Detect which cell encompasses the target text, then output its [x, y] center coordinate. 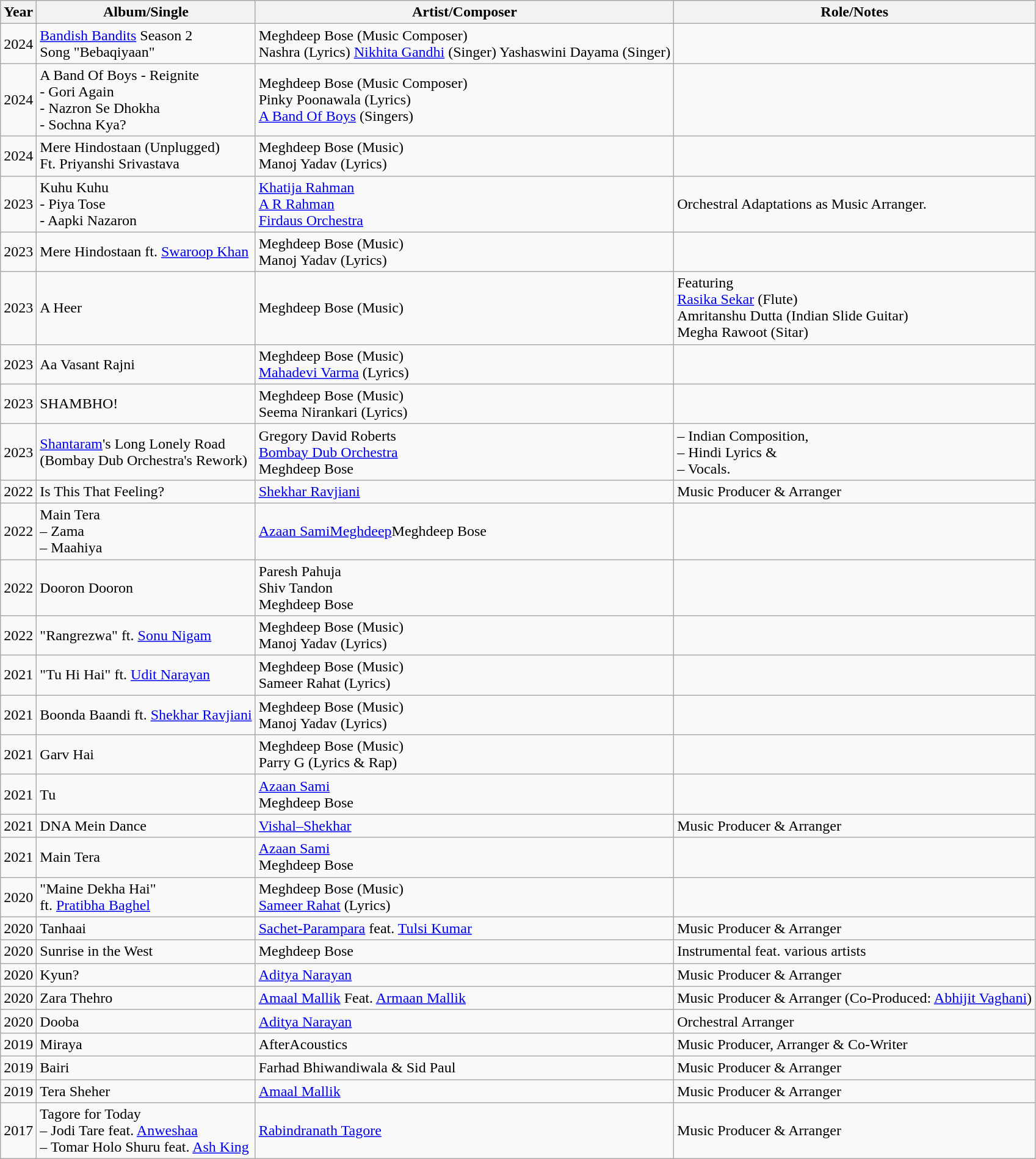
Tagore for Today– Jodi Tare feat. Anweshaa– Tomar Holo Shuru feat. Ash King [146, 1131]
Meghdeep Bose (Music)Parry G (Lyrics & Rap) [465, 754]
Music Producer, Arranger & Co-Writer [855, 1044]
Dooba [146, 1021]
Farhad Bhiwandiwala & Sid Paul [465, 1067]
Album/Single [146, 12]
"Maine Dekha Hai"ft. Pratibha Baghel [146, 897]
Meghdeep Bose (Music Composer)Nashra (Lyrics) Nikhita Gandhi (Singer) Yashaswini Dayama (Singer) [465, 44]
Paresh PahujaShiv TandonMeghdeep Bose [465, 587]
Amaal Mallik Feat. Armaan Mallik [465, 998]
Orchestral Adaptations as Music Arranger. [855, 204]
Music Producer & Arranger (Co-Produced: Abhijit Vaghani) [855, 998]
Tu [146, 795]
Artist/Composer [465, 12]
Main Tera [146, 857]
Year [18, 12]
A Heer [146, 308]
Aa Vasant Rajni [146, 364]
FeaturingRasika Sekar (Flute)Amritanshu Dutta (Indian Slide Guitar)Megha Rawoot (Sitar) [855, 308]
Tera Sheher [146, 1091]
Amaal Mallik [465, 1091]
Mere Hindostaan (Unplugged)Ft. Priyanshi Srivastava [146, 156]
2017 [18, 1131]
Main Tera– Zama– Maahiya [146, 531]
Meghdeep Bose (Music)Mahadevi Varma (Lyrics) [465, 364]
A Band Of Boys - Reignite- Gori Again- Nazron Se Dhokha- Sochna Kya? [146, 100]
Kuhu Kuhu- Piya Tose- Aapki Nazaron [146, 204]
DNA Mein Dance [146, 826]
"Tu Hi Hai" ft. Udit Narayan [146, 675]
Garv Hai [146, 754]
Tanhaai [146, 928]
Miraya [146, 1044]
Role/Notes [855, 12]
Orchestral Arranger [855, 1021]
Meghdeep Bose [465, 951]
SHAMBHO! [146, 404]
Boonda Baandi ft. Shekhar Ravjiani [146, 715]
Shekhar Ravjiani [465, 491]
Zara Thehro [146, 998]
Meghdeep Bose (Music)Seema Nirankari (Lyrics) [465, 404]
Meghdeep Bose (Music) [465, 308]
Shantaram's Long Lonely Road(Bombay Dub Orchestra's Rework) [146, 452]
Gregory David RobertsBombay Dub OrchestraMeghdeep Bose [465, 452]
Mere Hindostaan ft. Swaroop Khan [146, 251]
Bandish Bandits Season 2Song "Bebaqiyaan" [146, 44]
– Indian Composition,– Hindi Lyrics &– Vocals. [855, 452]
Is This That Feeling? [146, 491]
Khatija RahmanA R RahmanFirdaus Orchestra [465, 204]
Dooron Dooron [146, 587]
Azaan SamiMeghdeepMeghdeep Bose [465, 531]
Sachet-Parampara feat. Tulsi Kumar [465, 928]
Rabindranath Tagore [465, 1131]
AfterAcoustics [465, 1044]
Meghdeep Bose (Music Composer)Pinky Poonawala (Lyrics)A Band Of Boys (Singers) [465, 100]
Bairi [146, 1067]
Kyun? [146, 975]
Sunrise in the West [146, 951]
Instrumental feat. various artists [855, 951]
"Rangrezwa" ft. Sonu Nigam [146, 636]
Vishal–Shekhar [465, 826]
